Extract the (x, y) coordinate from the center of the cell holding the provided text.  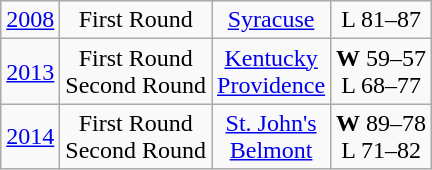
2013 (30, 72)
2008 (30, 20)
W 59–57L 68–77 (382, 72)
First Round (136, 20)
L 81–87 (382, 20)
St. John'sBelmont (272, 136)
Syracuse (272, 20)
KentuckyProvidence (272, 72)
W 89–78L 71–82 (382, 136)
2014 (30, 136)
